Detect which cell encompasses the target text, then output its [X, Y] center coordinate. 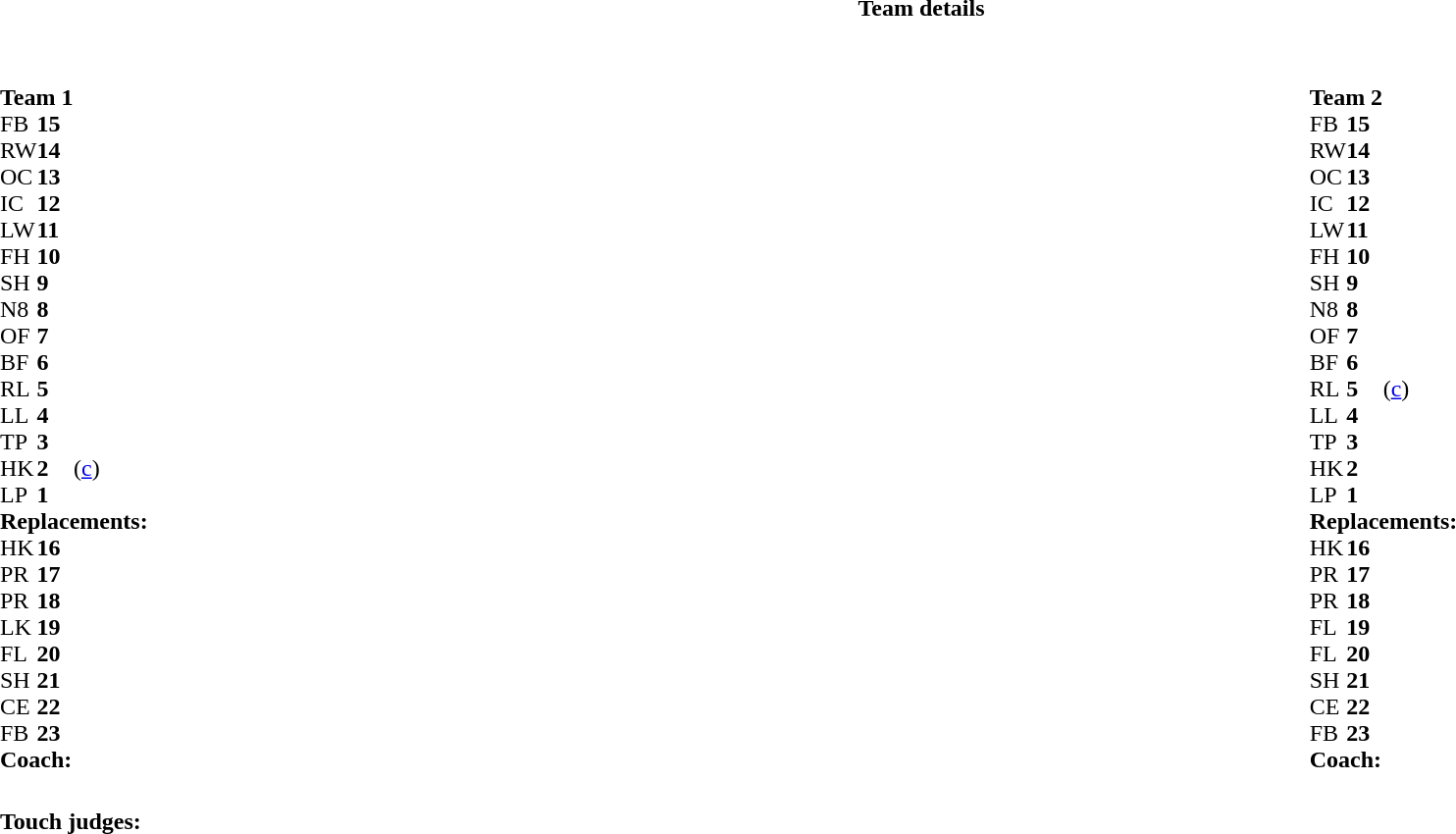
Team 1 [75, 98]
LK [19, 628]
Coach: [75, 759]
Replacements: [75, 522]
(c) [111, 469]
